Pinpoint the cell where the given text exists, returning its (X, Y) midpoint coordinate. 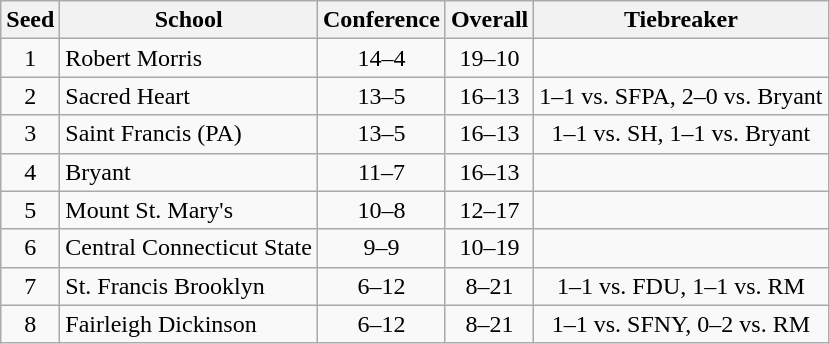
Seed (30, 20)
5 (30, 210)
Robert Morris (189, 58)
12–17 (489, 210)
9–9 (381, 248)
Bryant (189, 172)
Tiebreaker (681, 20)
10–19 (489, 248)
1–1 vs. SFNY, 0–2 vs. RM (681, 324)
2 (30, 96)
8 (30, 324)
11–7 (381, 172)
St. Francis Brooklyn (189, 286)
7 (30, 286)
1–1 vs. FDU, 1–1 vs. RM (681, 286)
1–1 vs. SH, 1–1 vs. Bryant (681, 134)
Saint Francis (PA) (189, 134)
1–1 vs. SFPA, 2–0 vs. Bryant (681, 96)
Central Connecticut State (189, 248)
6 (30, 248)
Mount St. Mary's (189, 210)
Overall (489, 20)
Fairleigh Dickinson (189, 324)
Conference (381, 20)
19–10 (489, 58)
Sacred Heart (189, 96)
School (189, 20)
4 (30, 172)
14–4 (381, 58)
3 (30, 134)
10–8 (381, 210)
1 (30, 58)
